Detect which cell encompasses the target text, then output its [x, y] center coordinate. 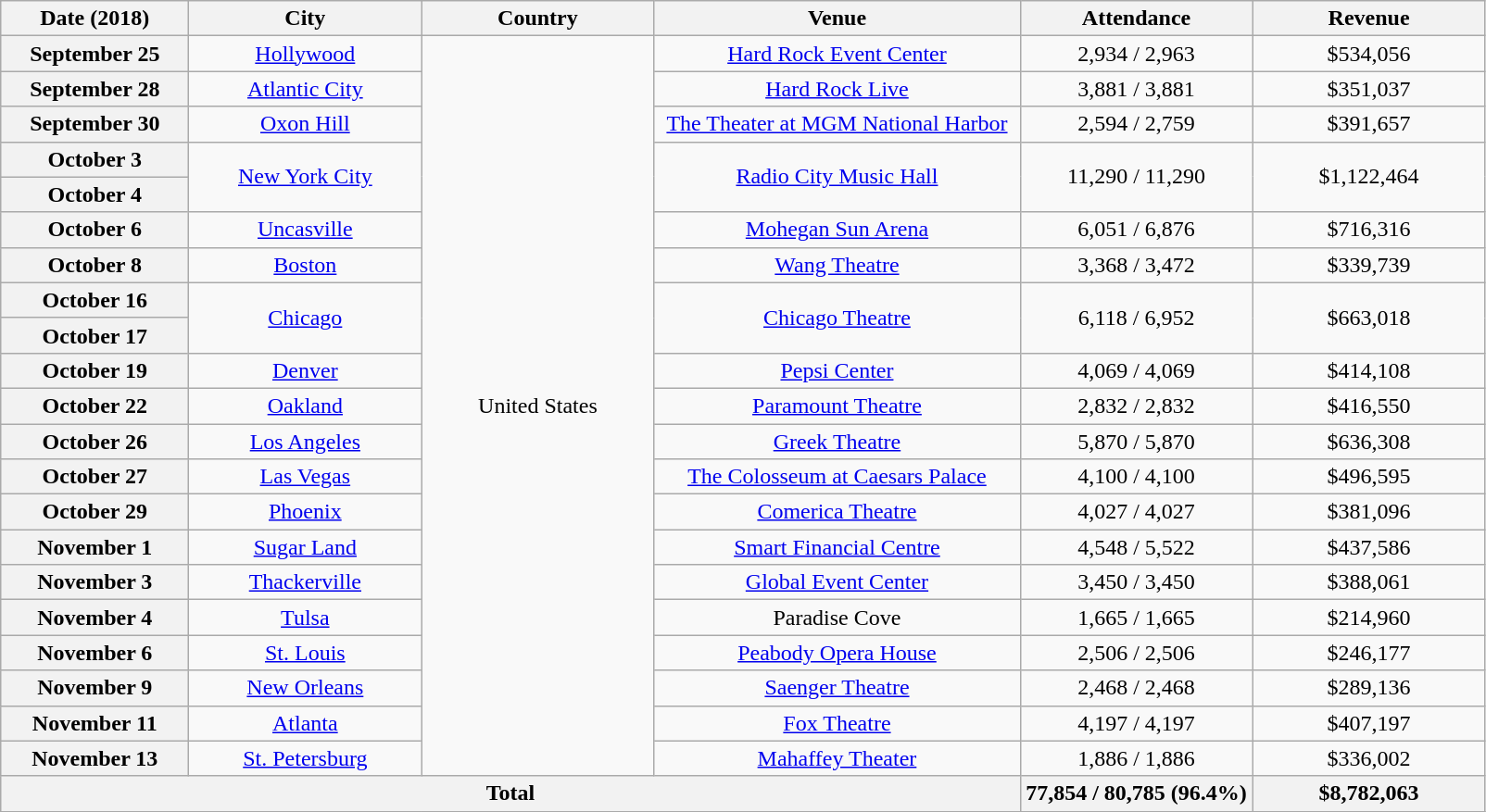
November 13 [94, 758]
Date (2018) [94, 19]
Pepsi Center [837, 370]
Global Event Center [837, 582]
October 6 [94, 230]
2,832 / 2,832 [1136, 406]
Hard Rock Event Center [837, 54]
Greek Theatre [837, 442]
October 4 [94, 194]
6,118 / 6,952 [1136, 318]
November 11 [94, 723]
The Colosseum at Caesars Palace [837, 477]
$8,782,063 [1369, 793]
$636,308 [1369, 442]
$351,037 [1369, 89]
City [306, 19]
Phoenix [306, 512]
$246,177 [1369, 653]
1,886 / 1,886 [1136, 758]
$437,586 [1369, 547]
October 27 [94, 477]
Hard Rock Live [837, 89]
Chicago [306, 318]
October 16 [94, 300]
October 22 [94, 406]
Wang Theatre [837, 265]
Mahaffey Theater [837, 758]
September 28 [94, 89]
St. Petersburg [306, 758]
November 6 [94, 653]
October 29 [94, 512]
Saenger Theatre [837, 688]
$1,122,464 [1369, 177]
$407,197 [1369, 723]
Sugar Land [306, 547]
November 4 [94, 618]
3,881 / 3,881 [1136, 89]
October 26 [94, 442]
Smart Financial Centre [837, 547]
Oxon Hill [306, 124]
Chicago Theatre [837, 318]
$416,550 [1369, 406]
$289,136 [1369, 688]
2,506 / 2,506 [1136, 653]
4,027 / 4,027 [1136, 512]
September 25 [94, 54]
Los Angeles [306, 442]
5,870 / 5,870 [1136, 442]
Revenue [1369, 19]
$414,108 [1369, 370]
4,548 / 5,522 [1136, 547]
$336,002 [1369, 758]
Thackerville [306, 582]
$496,595 [1369, 477]
October 17 [94, 335]
Hollywood [306, 54]
Country [537, 19]
Mohegan Sun Arena [837, 230]
Peabody Opera House [837, 653]
October 8 [94, 265]
Uncasville [306, 230]
Total [510, 793]
$663,018 [1369, 318]
6,051 / 6,876 [1136, 230]
11,290 / 11,290 [1136, 177]
4,100 / 4,100 [1136, 477]
$716,316 [1369, 230]
77,854 / 80,785 (96.4%) [1136, 793]
Las Vegas [306, 477]
St. Louis [306, 653]
Venue [837, 19]
2,468 / 2,468 [1136, 688]
4,069 / 4,069 [1136, 370]
Atlantic City [306, 89]
Fox Theatre [837, 723]
$534,056 [1369, 54]
2,594 / 2,759 [1136, 124]
$339,739 [1369, 265]
November 3 [94, 582]
November 1 [94, 547]
1,665 / 1,665 [1136, 618]
September 30 [94, 124]
3,368 / 3,472 [1136, 265]
Tulsa [306, 618]
$381,096 [1369, 512]
Denver [306, 370]
New York City [306, 177]
2,934 / 2,963 [1136, 54]
$214,960 [1369, 618]
3,450 / 3,450 [1136, 582]
Attendance [1136, 19]
United States [537, 406]
October 3 [94, 159]
Atlanta [306, 723]
Oakland [306, 406]
Boston [306, 265]
October 19 [94, 370]
Paradise Cove [837, 618]
The Theater at MGM National Harbor [837, 124]
Comerica Theatre [837, 512]
$391,657 [1369, 124]
Paramount Theatre [837, 406]
$388,061 [1369, 582]
4,197 / 4,197 [1136, 723]
Radio City Music Hall [837, 177]
November 9 [94, 688]
New Orleans [306, 688]
